From the cell containing the given text, extract its center point as [x, y] coordinate. 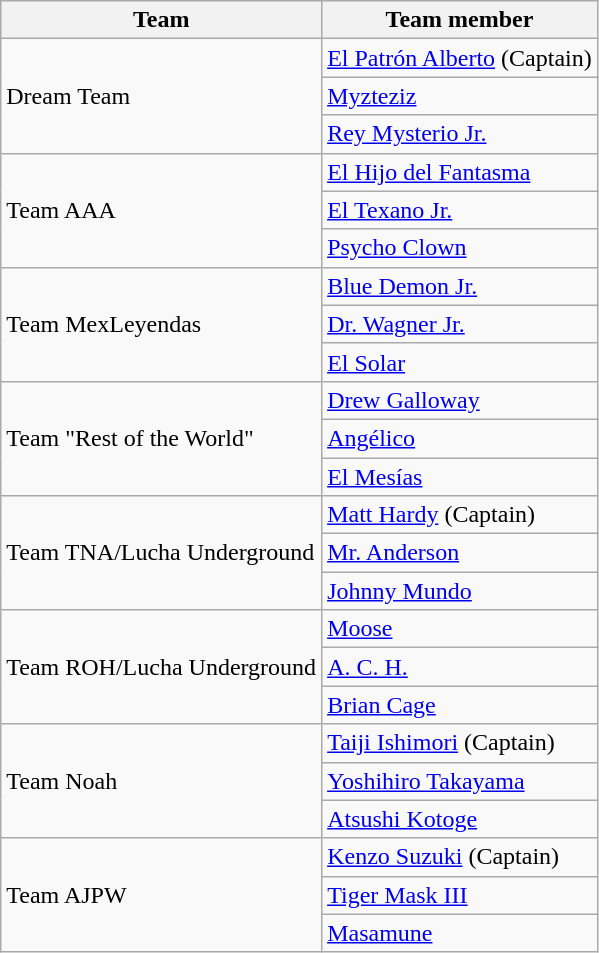
Team Noah [162, 781]
Team TNA/Lucha Underground [162, 553]
Atsushi Kotoge [460, 819]
Tiger Mask III [460, 895]
Dr. Wagner Jr. [460, 324]
Kenzo Suzuki (Captain) [460, 857]
Team AJPW [162, 895]
Masamune [460, 933]
Mr. Anderson [460, 553]
Psycho Clown [460, 248]
Dream Team [162, 96]
Team AAA [162, 210]
El Texano Jr. [460, 210]
Angélico [460, 438]
Yoshihiro Takayama [460, 781]
El Hijo del Fantasma [460, 172]
Team [162, 20]
Matt Hardy (Captain) [460, 515]
A. C. H. [460, 667]
El Solar [460, 362]
Blue Demon Jr. [460, 286]
Johnny Mundo [460, 591]
El Mesías [460, 477]
Team "Rest of the World" [162, 438]
Myzteziz [460, 96]
El Patrón Alberto (Captain) [460, 58]
Team ROH/Lucha Underground [162, 667]
Team MexLeyendas [162, 324]
Drew Galloway [460, 400]
Rey Mysterio Jr. [460, 134]
Team member [460, 20]
Moose [460, 629]
Taiji Ishimori (Captain) [460, 743]
Brian Cage [460, 705]
